Provide the (X, Y) coordinate of the cell's center where the given text is located.  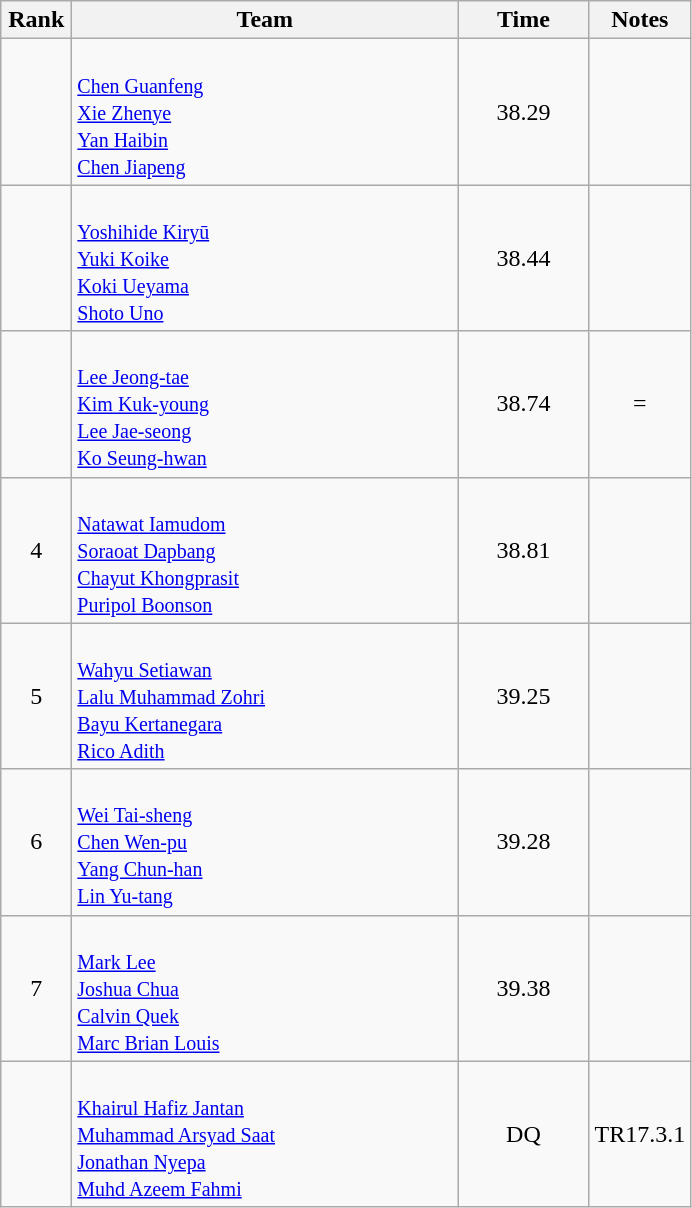
Yoshihide KiryūYuki KoikeKoki UeyamaShoto Uno (265, 258)
38.44 (524, 258)
Mark LeeJoshua ChuaCalvin QuekMarc Brian Louis (265, 988)
= (640, 404)
Notes (640, 20)
5 (36, 696)
Wei Tai-shengChen Wen-puYang Chun-hanLin Yu-tang (265, 842)
38.29 (524, 112)
7 (36, 988)
Wahyu SetiawanLalu Muhammad ZohriBayu KertanegaraRico Adith (265, 696)
39.28 (524, 842)
Team (265, 20)
38.81 (524, 550)
39.25 (524, 696)
38.74 (524, 404)
Khairul Hafiz JantanMuhammad Arsyad SaatJonathan NyepaMuhd Azeem Fahmi (265, 1134)
39.38 (524, 988)
DQ (524, 1134)
Lee Jeong-taeKim Kuk-youngLee Jae-seongKo Seung-hwan (265, 404)
Chen GuanfengXie ZhenyeYan HaibinChen Jiapeng (265, 112)
Time (524, 20)
4 (36, 550)
Rank (36, 20)
Natawat IamudomSoraoat DapbangChayut KhongprasitPuripol Boonson (265, 550)
TR17.3.1 (640, 1134)
6 (36, 842)
